Extract the [X, Y] coordinate from the center of the cell holding the provided text.  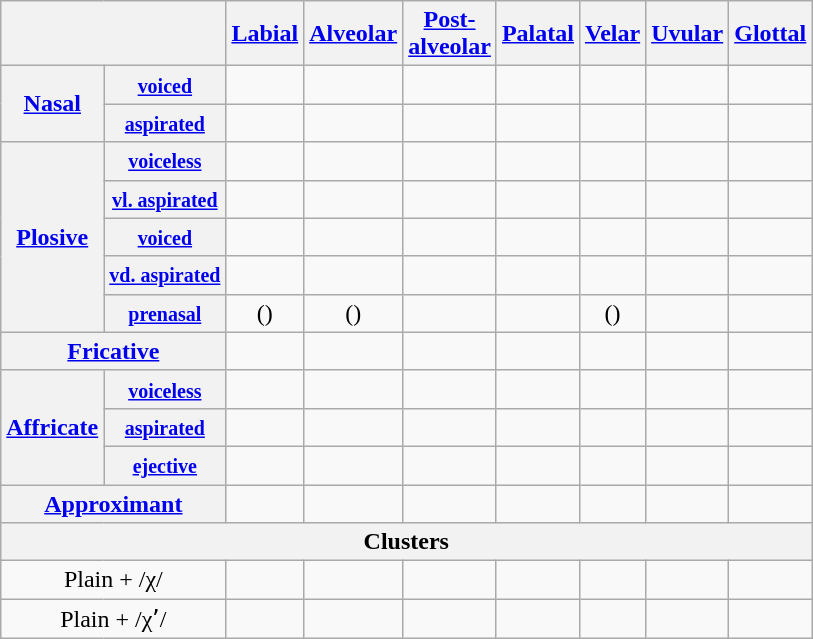
Palatal [538, 34]
Clusters [406, 542]
Fricative [114, 351]
Uvular [688, 34]
vd. aspirated [165, 275]
Approximant [114, 503]
Labial [265, 34]
ejective [165, 465]
vl. aspirated [165, 199]
Alveolar [354, 34]
Velar [612, 34]
Plain + /χʼ/ [114, 619]
Glottal [770, 34]
Plain + /χ/ [114, 580]
prenasal [165, 313]
Nasal [52, 104]
Post-alveolar [450, 34]
Plosive [52, 237]
Affricate [52, 427]
